From the cell containing the given text, extract its center point as (x, y) coordinate. 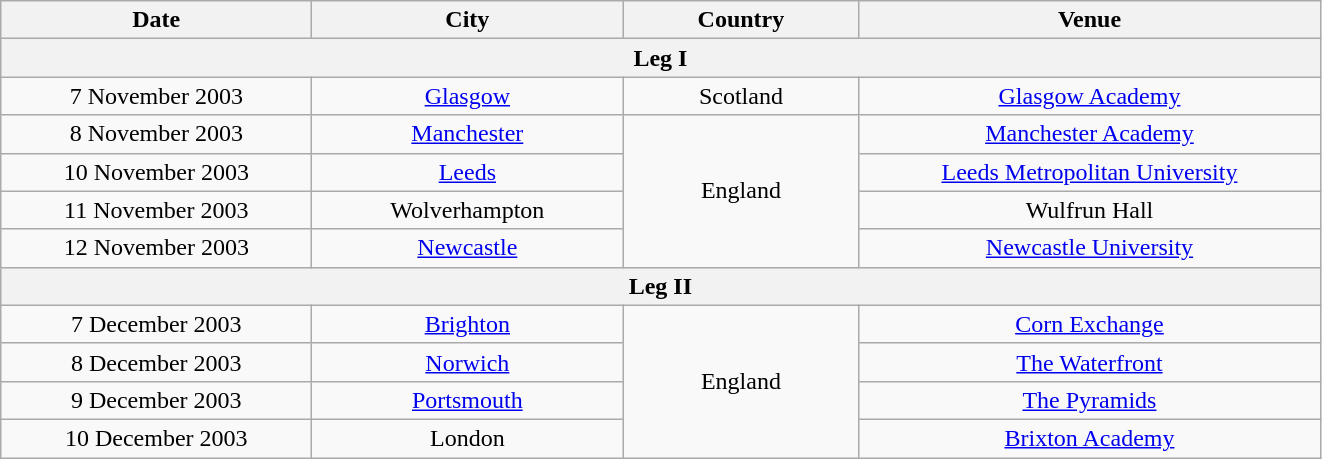
8 November 2003 (156, 134)
Leeds Metropolitan University (1090, 172)
8 December 2003 (156, 362)
Leeds (468, 172)
Wulfrun Hall (1090, 210)
12 November 2003 (156, 248)
7 November 2003 (156, 96)
Date (156, 20)
The Waterfront (1090, 362)
Venue (1090, 20)
Leg I (660, 58)
Country (741, 20)
Brixton Academy (1090, 438)
Scotland (741, 96)
Glasgow (468, 96)
City (468, 20)
10 December 2003 (156, 438)
Newcastle (468, 248)
Norwich (468, 362)
Portsmouth (468, 400)
9 December 2003 (156, 400)
Manchester (468, 134)
Wolverhampton (468, 210)
Corn Exchange (1090, 324)
Glasgow Academy (1090, 96)
Leg II (660, 286)
7 December 2003 (156, 324)
11 November 2003 (156, 210)
10 November 2003 (156, 172)
Newcastle University (1090, 248)
Brighton (468, 324)
Manchester Academy (1090, 134)
The Pyramids (1090, 400)
London (468, 438)
